Extract the [x, y] coordinate from the center of the cell holding the provided text.  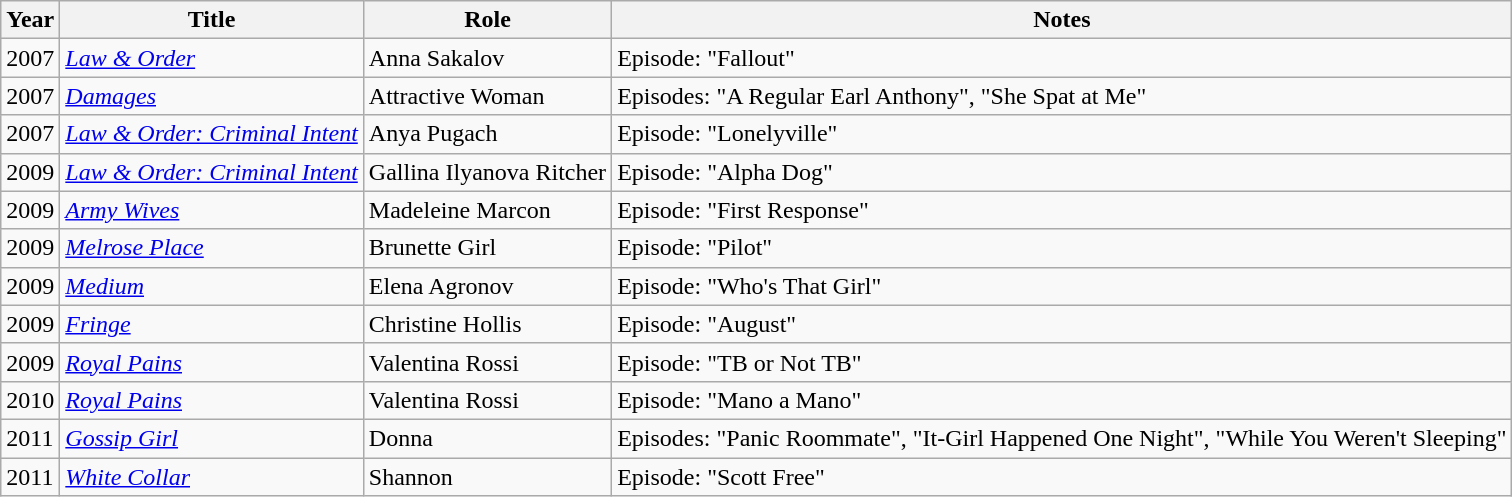
Medium [212, 286]
Episode: "Who's That Girl" [1062, 286]
Episode: "Alpha Dog" [1062, 172]
Christine Hollis [487, 324]
Brunette Girl [487, 248]
Fringe [212, 324]
Anya Pugach [487, 134]
Army Wives [212, 210]
Episodes: "Panic Roommate", "It-Girl Happened One Night", "While You Weren't Sleeping" [1062, 438]
Damages [212, 96]
Gossip Girl [212, 438]
Melrose Place [212, 248]
Madeleine Marcon [487, 210]
Year [30, 20]
Episode: "Fallout" [1062, 58]
Episode: "Scott Free" [1062, 477]
Title [212, 20]
Shannon [487, 477]
Episode: "Lonelyville" [1062, 134]
Law & Order [212, 58]
Episode: "August" [1062, 324]
Gallina Ilyanova Ritcher [487, 172]
Episode: "First Response" [1062, 210]
Donna [487, 438]
Anna Sakalov [487, 58]
Elena Agronov [487, 286]
Episodes: "A Regular Earl Anthony", "She Spat at Me" [1062, 96]
Episode: "Mano a Mano" [1062, 400]
Episode: "TB or Not TB" [1062, 362]
Role [487, 20]
2010 [30, 400]
White Collar [212, 477]
Notes [1062, 20]
Episode: "Pilot" [1062, 248]
Attractive Woman [487, 96]
